Provide the (X, Y) coordinate of the cell's center where the given text is located.  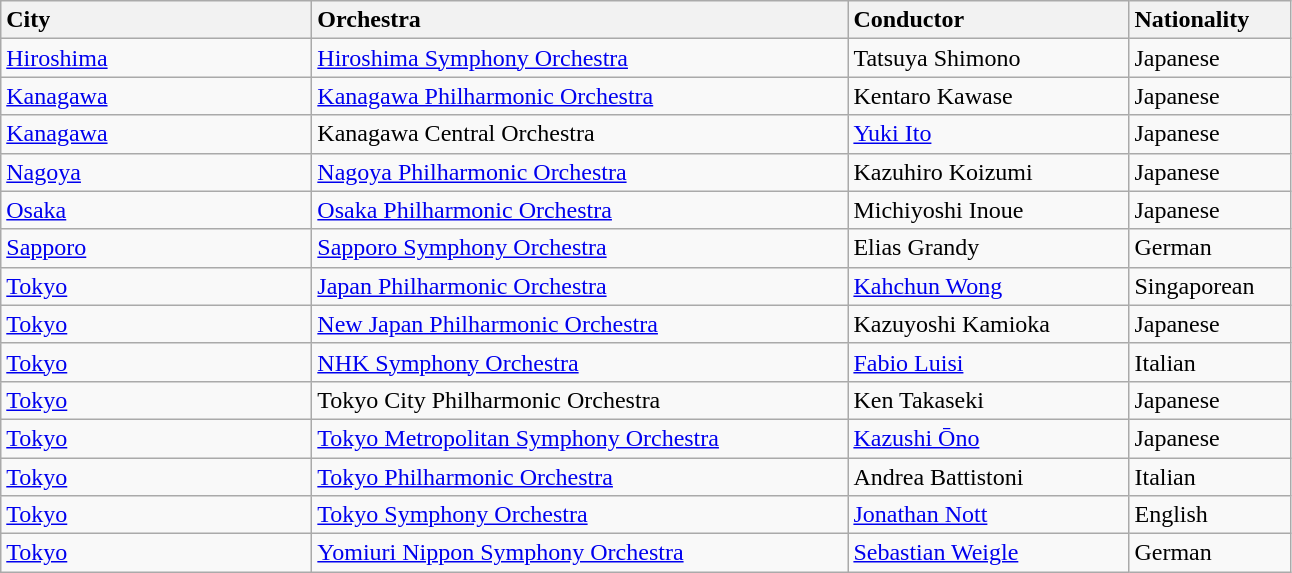
Nationality (1210, 20)
Kanagawa Central Orchestra (580, 134)
Yuki Ito (988, 134)
New Japan Philharmonic Orchestra (580, 324)
Sebastian Weigle (988, 553)
Kazuhiro Koizumi (988, 172)
Kanagawa Philharmonic Orchestra (580, 96)
Kazuyoshi Kamioka (988, 324)
Kazushi Ōno (988, 438)
Tokyo City Philharmonic Orchestra (580, 400)
Nagoya Philharmonic Orchestra (580, 172)
Kentaro Kawase (988, 96)
Yomiuri Nippon Symphony Orchestra (580, 553)
Sapporo Symphony Orchestra (580, 248)
Michiyoshi Inoue (988, 210)
Japan Philharmonic Orchestra (580, 286)
Osaka (156, 210)
Hiroshima Symphony Orchestra (580, 58)
Osaka Philharmonic Orchestra (580, 210)
Singaporean (1210, 286)
NHK Symphony Orchestra (580, 362)
Ken Takaseki (988, 400)
Tatsuya Shimono (988, 58)
City (156, 20)
Conductor (988, 20)
Fabio Luisi (988, 362)
Jonathan Nott (988, 515)
Nagoya (156, 172)
Hiroshima (156, 58)
Sapporo (156, 248)
Orchestra (580, 20)
Elias Grandy (988, 248)
Tokyo Philharmonic Orchestra (580, 477)
Andrea Battistoni (988, 477)
Kahchun Wong (988, 286)
Tokyo Symphony Orchestra (580, 515)
English (1210, 515)
Tokyo Metropolitan Symphony Orchestra (580, 438)
